For the text-containing cell, return its midpoint in (X, Y) coordinate format. 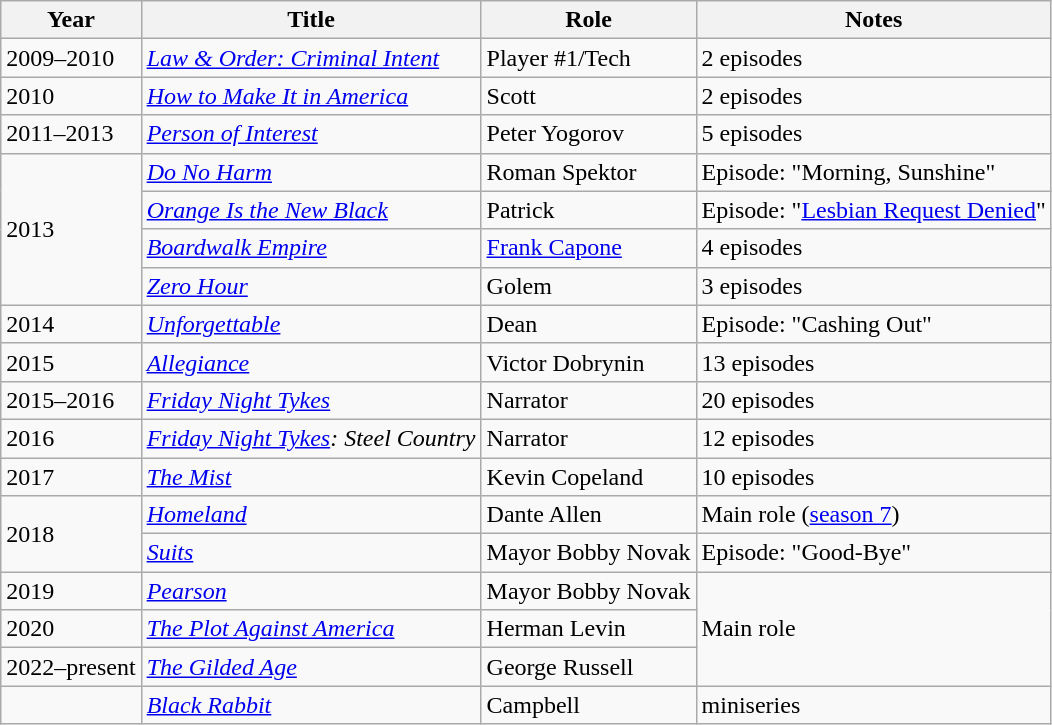
2018 (71, 534)
Roman Spektor (588, 172)
Notes (874, 20)
2015–2016 (71, 400)
Zero Hour (311, 286)
5 episodes (874, 134)
miniseries (874, 705)
Do No Harm (311, 172)
How to Make It in America (311, 96)
Main role (874, 629)
Player #1/Tech (588, 58)
Episode: "Lesbian Request Denied" (874, 210)
Victor Dobrynin (588, 362)
Episode: "Morning, Sunshine" (874, 172)
George Russell (588, 667)
20 episodes (874, 400)
Allegiance (311, 362)
2014 (71, 324)
Suits (311, 553)
The Plot Against America (311, 629)
Peter Yogorov (588, 134)
Pearson (311, 591)
The Gilded Age (311, 667)
Title (311, 20)
Law & Order: Criminal Intent (311, 58)
Unforgettable (311, 324)
Dante Allen (588, 515)
The Mist (311, 477)
2020 (71, 629)
Boardwalk Empire (311, 248)
Homeland (311, 515)
2010 (71, 96)
Herman Levin (588, 629)
Friday Night Tykes: Steel Country (311, 438)
13 episodes (874, 362)
10 episodes (874, 477)
2011–2013 (71, 134)
2019 (71, 591)
2022–present (71, 667)
3 episodes (874, 286)
Golem (588, 286)
2017 (71, 477)
Dean (588, 324)
Orange Is the New Black (311, 210)
2015 (71, 362)
Scott (588, 96)
Black Rabbit (311, 705)
Patrick (588, 210)
4 episodes (874, 248)
12 episodes (874, 438)
Frank Capone (588, 248)
Year (71, 20)
Main role (season 7) (874, 515)
Person of Interest (311, 134)
Kevin Copeland (588, 477)
2013 (71, 229)
Role (588, 20)
2009–2010 (71, 58)
Friday Night Tykes (311, 400)
Episode: "Cashing Out" (874, 324)
Campbell (588, 705)
Episode: "Good-Bye" (874, 553)
2016 (71, 438)
